From the cell containing the given text, extract its center point as (X, Y) coordinate. 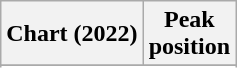
Peakposition (189, 34)
Chart (2022) (72, 34)
